Pinpoint the cell where the given text exists, returning its [x, y] midpoint coordinate. 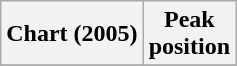
Peakposition [189, 34]
Chart (2005) [72, 34]
